Output the (X, Y) coordinate of the center of the cell containing the given text.  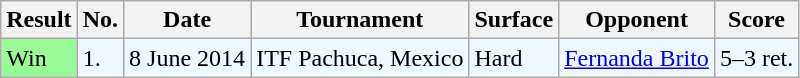
5–3 ret. (756, 58)
Surface (514, 20)
Opponent (637, 20)
Result (39, 20)
Date (188, 20)
Hard (514, 58)
Win (39, 58)
ITF Pachuca, Mexico (360, 58)
1. (100, 58)
Score (756, 20)
Tournament (360, 20)
8 June 2014 (188, 58)
Fernanda Brito (637, 58)
No. (100, 20)
